Pinpoint the cell where the given text exists, returning its [x, y] midpoint coordinate. 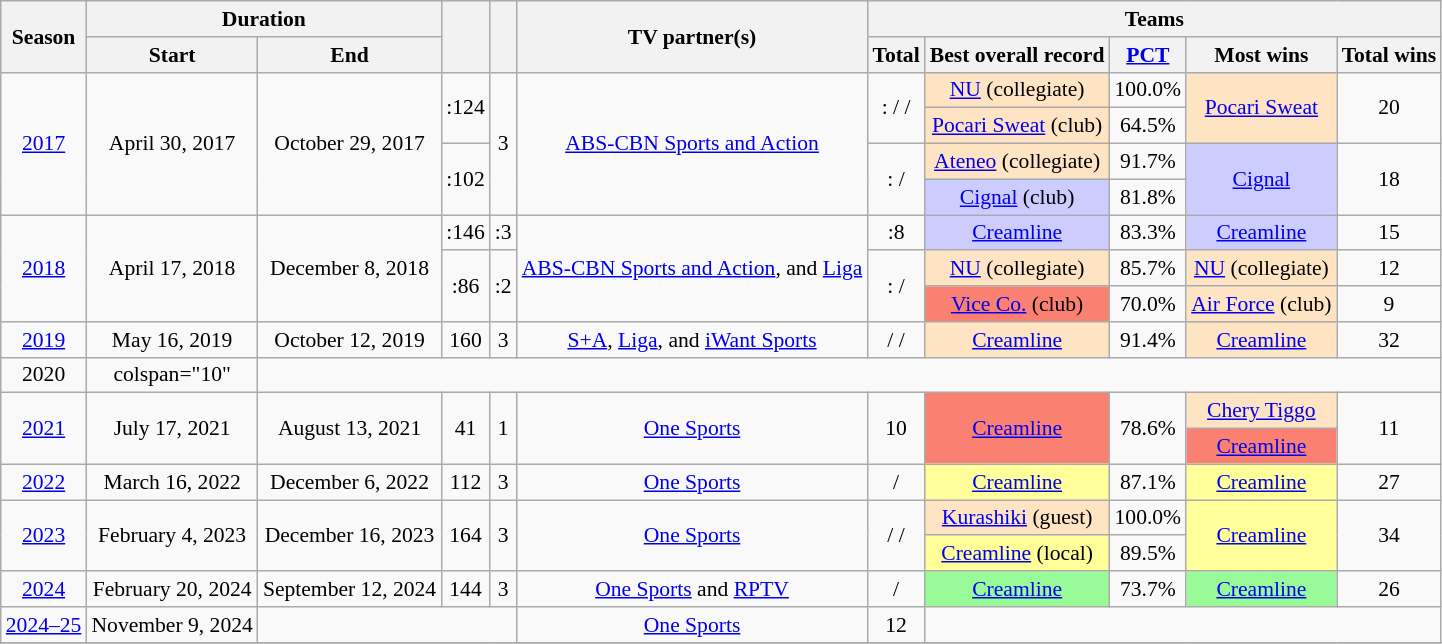
February 20, 2024 [172, 589]
20 [1390, 108]
April 17, 2018 [172, 268]
89.5% [1148, 554]
41 [466, 428]
2018 [44, 268]
Chery Tiggo [1261, 411]
2024–25 [44, 625]
2023 [44, 536]
1 [504, 428]
Cignal [1261, 180]
2019 [44, 340]
Total [896, 55]
Vice Co. (club) [1018, 304]
64.5% [1148, 126]
83.3% [1148, 233]
December 16, 2023 [350, 536]
:124 [466, 108]
:3 [504, 233]
2021 [44, 428]
August 13, 2021 [350, 428]
Cignal (club) [1018, 197]
18 [1390, 180]
:102 [466, 180]
73.7% [1148, 589]
Season [44, 36]
32 [1390, 340]
November 9, 2024 [172, 625]
34 [1390, 536]
July 17, 2021 [172, 428]
colspan="10" [172, 375]
Kurashiki (guest) [1018, 518]
October 29, 2017 [350, 143]
10 [896, 428]
:2 [504, 286]
26 [1390, 589]
27 [1390, 482]
ABS-CBN Sports and Action, and Liga [692, 268]
End [350, 55]
Pocari Sweat [1261, 108]
S+A, Liga, and iWant Sports [692, 340]
Ateneo (collegiate) [1018, 162]
91.4% [1148, 340]
:86 [466, 286]
October 12, 2019 [350, 340]
11 [1390, 428]
September 12, 2024 [350, 589]
December 8, 2018 [350, 268]
2017 [44, 143]
91.7% [1148, 162]
Air Force (club) [1261, 304]
One Sports and RPTV [692, 589]
164 [466, 536]
Pocari Sweat (club) [1018, 126]
May 16, 2019 [172, 340]
15 [1390, 233]
2024 [44, 589]
December 6, 2022 [350, 482]
Most wins [1261, 55]
ABS-CBN Sports and Action [692, 143]
:8 [896, 233]
144 [466, 589]
70.0% [1148, 304]
:146 [466, 233]
Total wins [1390, 55]
TV partner(s) [692, 36]
9 [1390, 304]
: / / [896, 108]
April 30, 2017 [172, 143]
112 [466, 482]
85.7% [1148, 269]
2022 [44, 482]
Teams [1154, 19]
87.1% [1148, 482]
160 [466, 340]
Duration [264, 19]
78.6% [1148, 428]
Creamline (local) [1018, 554]
February 4, 2023 [172, 536]
Start [172, 55]
Best overall record [1018, 55]
March 16, 2022 [172, 482]
PCT [1148, 55]
81.8% [1148, 197]
2020 [44, 375]
